Pinpoint the cell where the given text exists, returning its (x, y) midpoint coordinate. 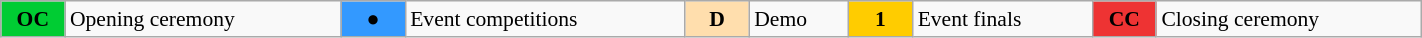
Closing ceremony (1288, 19)
D (717, 19)
CC (1124, 19)
Opening ceremony (203, 19)
Demo (798, 19)
1 (880, 19)
OC (33, 19)
● (373, 19)
Event finals (1003, 19)
Event competitions (545, 19)
